Output the (X, Y) coordinate of the center of the cell containing the given text.  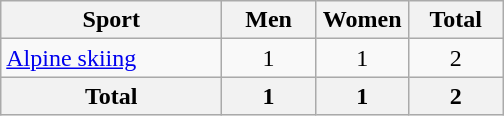
Sport (112, 20)
Men (269, 20)
Alpine skiing (112, 58)
Women (362, 20)
